Detect which cell encompasses the target text, then output its [x, y] center coordinate. 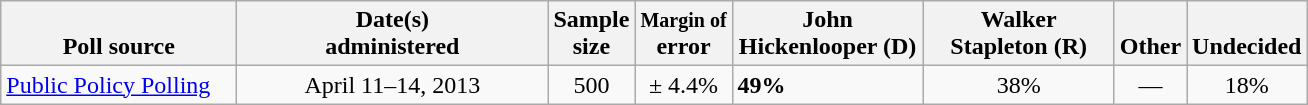
Other [1150, 34]
WalkerStapleton (R) [1018, 34]
Public Policy Polling [119, 85]
Undecided [1247, 34]
Poll source [119, 34]
38% [1018, 85]
49% [828, 85]
— [1150, 85]
± 4.4% [684, 85]
Margin oferror [684, 34]
500 [592, 85]
Date(s)administered [392, 34]
Samplesize [592, 34]
April 11–14, 2013 [392, 85]
JohnHickenlooper (D) [828, 34]
18% [1247, 85]
